Locate the cell with the specified text and output its (x, y) center coordinate. 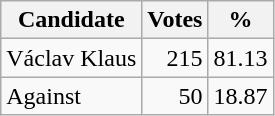
Votes (175, 20)
18.87 (240, 96)
% (240, 20)
81.13 (240, 58)
50 (175, 96)
Against (72, 96)
215 (175, 58)
Václav Klaus (72, 58)
Candidate (72, 20)
